Determine the (x, y) coordinate at the center of the cell enclosing the given text.  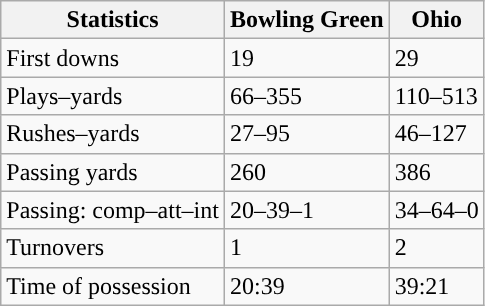
Statistics (113, 20)
20:39 (306, 286)
29 (436, 58)
260 (306, 172)
Ohio (436, 20)
46–127 (436, 134)
1 (306, 248)
Time of possession (113, 286)
110–513 (436, 96)
Bowling Green (306, 20)
27–95 (306, 134)
34–64–0 (436, 210)
Rushes–yards (113, 134)
39:21 (436, 286)
First downs (113, 58)
19 (306, 58)
20–39–1 (306, 210)
Passing yards (113, 172)
66–355 (306, 96)
Turnovers (113, 248)
Plays–yards (113, 96)
2 (436, 248)
386 (436, 172)
Passing: comp–att–int (113, 210)
